Capture the cell that displays the provided text and extract its (X, Y) central coordinate. 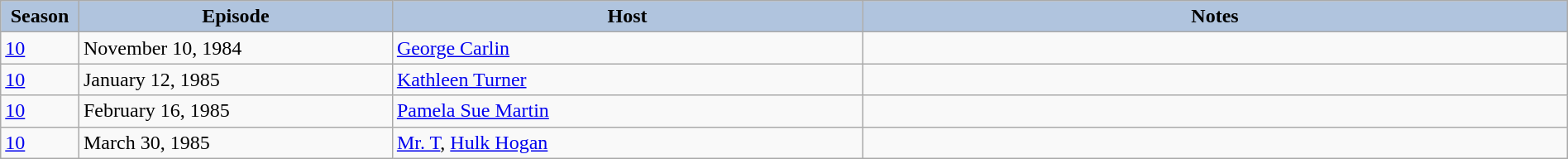
Mr. T, Hulk Hogan (627, 142)
Season (40, 17)
Pamela Sue Martin (627, 111)
George Carlin (627, 48)
Episode (235, 17)
March 30, 1985 (235, 142)
Host (627, 17)
Kathleen Turner (627, 79)
January 12, 1985 (235, 79)
November 10, 1984 (235, 48)
February 16, 1985 (235, 111)
Notes (1216, 17)
